From the cell containing the given text, extract its center point as (X, Y) coordinate. 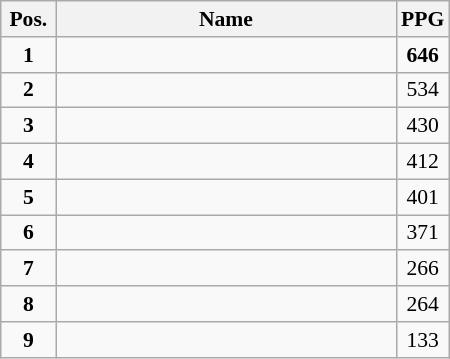
1 (28, 55)
371 (422, 233)
412 (422, 162)
Pos. (28, 19)
4 (28, 162)
133 (422, 340)
3 (28, 126)
646 (422, 55)
430 (422, 126)
8 (28, 304)
9 (28, 340)
7 (28, 269)
6 (28, 233)
264 (422, 304)
PPG (422, 19)
266 (422, 269)
Name (226, 19)
5 (28, 197)
534 (422, 90)
401 (422, 197)
2 (28, 90)
